Find where the given text appears and provide that cell's center as [X, Y] coordinate. 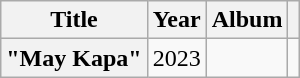
Album [247, 20]
Year [176, 20]
2023 [176, 58]
Title [74, 20]
"May Kapa" [74, 58]
